Locate the cell with the specified text and output its [x, y] center coordinate. 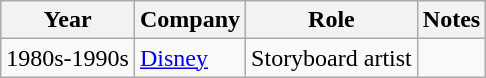
Disney [190, 58]
1980s-1990s [68, 58]
Company [190, 20]
Notes [451, 20]
Role [332, 20]
Storyboard artist [332, 58]
Year [68, 20]
